Detect which cell encompasses the target text, then output its (X, Y) center coordinate. 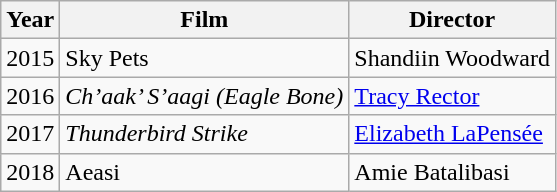
Film (204, 20)
Year (30, 20)
2016 (30, 96)
Tracy Rector (452, 96)
Director (452, 20)
Thunderbird Strike (204, 134)
2018 (30, 172)
2017 (30, 134)
2015 (30, 58)
Aeasi (204, 172)
Ch’aak’ S’aagi (Eagle Bone) (204, 96)
Sky Pets (204, 58)
Amie Batalibasi (452, 172)
Elizabeth LaPensée (452, 134)
Shandiin Woodward (452, 58)
